For the text-containing cell, return its midpoint in [X, Y] coordinate format. 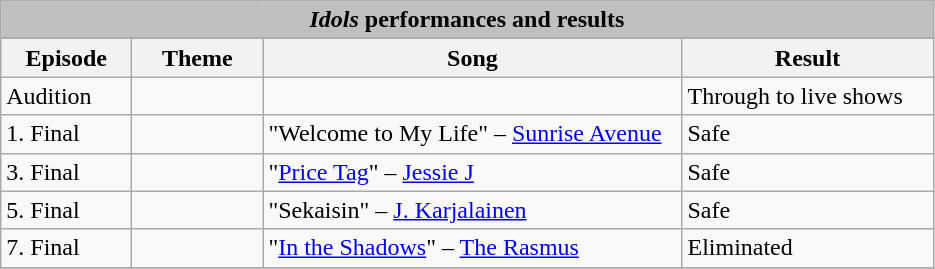
"In the Shadows" – The Rasmus [472, 248]
Idols performances and results [467, 20]
1. Final [66, 134]
"Sekaisin" – J. Karjalainen [472, 210]
Theme [198, 58]
5. Final [66, 210]
"Price Tag" – Jessie J [472, 172]
"Welcome to My Life" – Sunrise Avenue [472, 134]
Episode [66, 58]
Song [472, 58]
Audition [66, 96]
Result [808, 58]
Eliminated [808, 248]
7. Final [66, 248]
Through to live shows [808, 96]
3. Final [66, 172]
